Capture the cell that displays the provided text and extract its [X, Y] central coordinate. 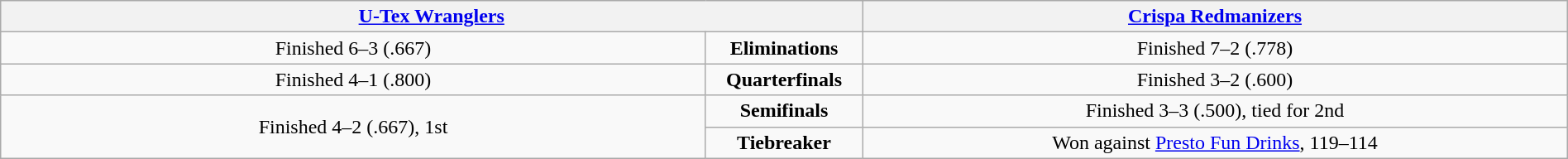
Finished 4–2 (.667), 1st [354, 127]
Tiebreaker [784, 142]
Finished 3–3 (.500), tied for 2nd [1216, 111]
Quarterfinals [784, 79]
Finished 6–3 (.667) [354, 48]
Finished 3–2 (.600) [1216, 79]
Crispa Redmanizers [1216, 17]
Won against Presto Fun Drinks, 119–114 [1216, 142]
Finished 7–2 (.778) [1216, 48]
U-Tex Wranglers [432, 17]
Semifinals [784, 111]
Finished 4–1 (.800) [354, 79]
Eliminations [784, 48]
